Scan for the cell matching the given text and deliver its [x, y] coordinate at center. 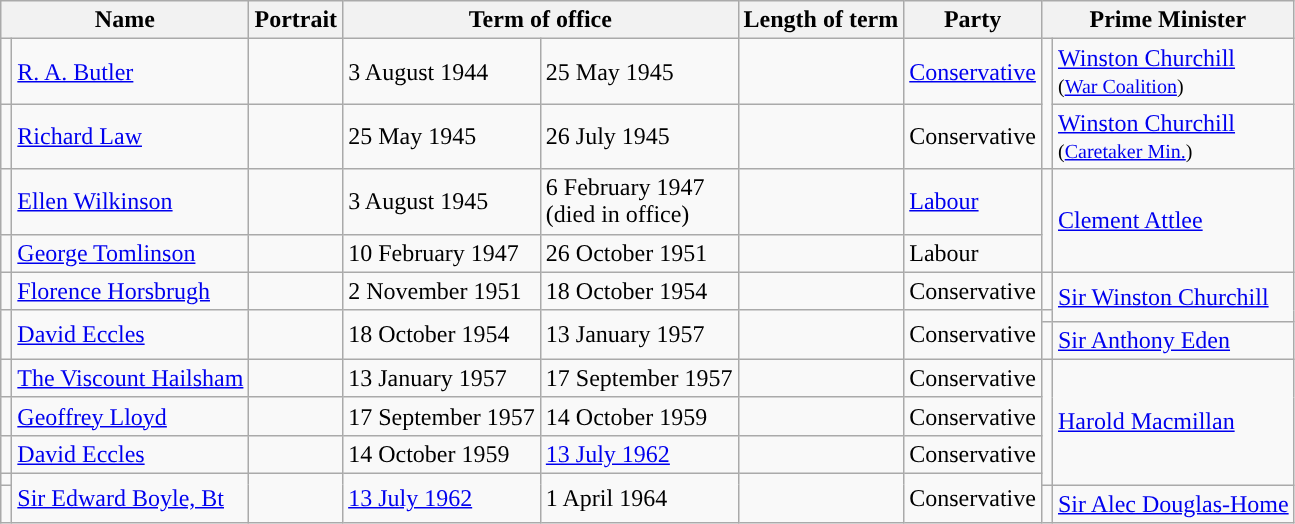
Party [973, 20]
Geoffrey Lloyd [130, 416]
1 April 1964 [639, 498]
Prime Minister [1168, 20]
Name [125, 20]
Length of term [821, 20]
Portrait [296, 20]
3 August 1945 [442, 202]
Richard Law [130, 136]
26 July 1945 [639, 136]
3 August 1944 [442, 72]
Sir Edward Boyle, Bt [130, 498]
26 October 1951 [639, 253]
Sir Winston Churchill [1173, 296]
Florence Horsbrugh [130, 291]
Sir Anthony Eden [1173, 340]
10 February 1947 [442, 253]
R. A. Butler [130, 72]
6 February 1947(died in office) [639, 202]
George Tomlinson [130, 253]
2 November 1951 [442, 291]
Harold Macmillan [1173, 422]
Winston Churchill(War Coalition) [1173, 72]
Winston Churchill(Caretaker Min.) [1173, 136]
Clement Attlee [1173, 220]
Term of office [540, 20]
Sir Alec Douglas-Home [1173, 503]
The Viscount Hailsham [130, 378]
Ellen Wilkinson [130, 202]
